Return the [x, y] coordinate for the center point of the cell that contains the specified text.  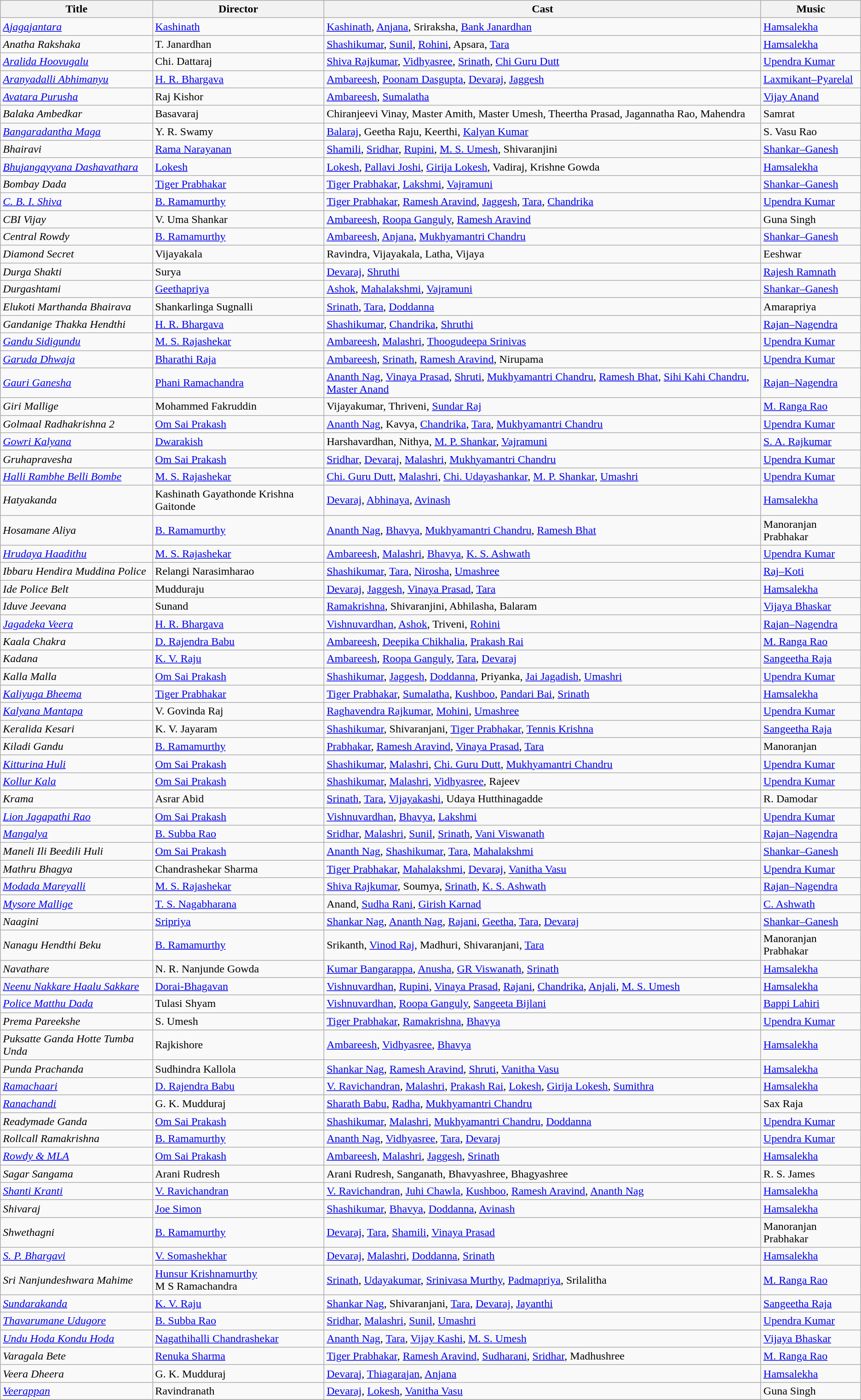
Amarapriya [810, 307]
Sunand [238, 606]
Ashok, Mahalakshmi, Vajramuni [543, 289]
Sharath Babu, Radha, Mukhyamantri Chandru [543, 1103]
Punda Prachanda [76, 1069]
Kollur Kala [76, 781]
R. Damodar [810, 799]
Garuda Dhwaja [76, 359]
Veera Dheera [76, 1373]
Aranyadalli Abhimanyu [76, 79]
Kalla Malla [76, 676]
Shashikumar, Malashri, Chi. Guru Dutt, Mukhyamantri Chandru [543, 764]
Vishnuvardhan, Rupini, Vinaya Prasad, Rajani, Chandrika, Anjali, M. S. Umesh [543, 986]
Ranachandi [76, 1103]
Title [76, 9]
Bombay Dada [76, 184]
Shashikumar, Malashri, Mukhyamantri Chandru, Doddanna [543, 1121]
Elukoti Marthanda Bhairava [76, 307]
Geethapriya [238, 289]
Gowri Kalyana [76, 441]
Ambareesh, Anjana, Mukhyamantri Chandru [543, 237]
Varagala Bete [76, 1356]
Ambareesh, Malashri, Bhavya, K. S. Ashwath [543, 554]
Shankar Nag, Ramesh Aravind, Shruti, Vanitha Vasu [543, 1069]
Arani Rudresh, Sanganath, Bhavyashree, Bhagyashree [543, 1174]
S. Vasu Rao [810, 131]
Gandu Sidigundu [76, 342]
Devaraj, Jaggesh, Vinaya Prasad, Tara [543, 589]
Samrat [810, 114]
Shiva Rajkumar, Soumya, Srinath, K. S. Ashwath [543, 886]
R. S. James [810, 1174]
Kumar Bangarappa, Anusha, GR Viswanath, Srinath [543, 969]
Prabhakar, Ramesh Aravind, Vinaya Prasad, Tara [543, 746]
Ramakrishna, Shivaranjini, Abhilasha, Balaram [543, 606]
Shankar Nag, Ananth Nag, Rajani, Geetha, Tara, Devaraj [543, 921]
Shivaraj [76, 1209]
Kashinath, Anjana, Sriraksha, Bank Janardhan [543, 27]
Shashikumar, Shivaranjani, Tiger Prabhakar, Tennis Krishna [543, 729]
Kitturina Huli [76, 764]
Sripriya [238, 921]
Sridhar, Malashri, Sunil, Srinath, Vani Viswanath [543, 834]
Chi. Dattaraj [238, 62]
Hosamane Aliya [76, 530]
Asrar Abid [238, 799]
Lokesh, Pallavi Joshi, Girija Lokesh, Vadiraj, Krishne Gowda [543, 166]
V. Ravichandran, Juhi Chawla, Kushboo, Ramesh Aravind, Ananth Nag [543, 1191]
Ananth Nag, Vinaya Prasad, Shruti, Mukhyamantri Chandru, Ramesh Bhat, Sihi Kahi Chandru, Master Anand [543, 383]
Harshavardhan, Nithya, M. P. Shankar, Vajramuni [543, 441]
Kiladi Gandu [76, 746]
S. Umesh [238, 1021]
Raj Kishor [238, 97]
Ambareesh, Roopa Ganguly, Ramesh Aravind [543, 219]
Sundarakanda [76, 1303]
Rowdy & MLA [76, 1156]
Joe Simon [238, 1209]
V. Ravichandran [238, 1191]
Ambareesh, Deepika Chikhalia, Prakash Rai [543, 641]
Ananth Nag, Bhavya, Mukhyamantri Chandru, Ramesh Bhat [543, 530]
CBI Vijay [76, 219]
Cast [543, 9]
Shashikumar, Tara, Nirosha, Umashree [543, 571]
Shanti Kranti [76, 1191]
Undu Hoda Kondu Hoda [76, 1338]
Srikanth, Vinod Raj, Madhuri, Shivaranjani, Tara [543, 945]
Diamond Secret [76, 254]
Tiger Prabhakar, Mahalakshmi, Devaraj, Vanitha Vasu [543, 869]
Sudhindra Kallola [238, 1069]
Lokesh [238, 166]
Iduve Jeevana [76, 606]
Bangaradantha Maga [76, 131]
Kashinath Gayathonde Krishna Gaitonde [238, 500]
Arani Rudresh [238, 1174]
Hrudaya Haadithu [76, 554]
Rajesh Ramnath [810, 272]
Vijayakala [238, 254]
V. Ravichandran, Malashri, Prakash Rai, Lokesh, Girija Lokesh, Sumithra [543, 1086]
Shashikumar, Malashri, Vidhyasree, Rajeev [543, 781]
Mysore Mallige [76, 904]
Golmaal Radhakrishna 2 [76, 424]
Ambareesh, Sumalatha [543, 97]
Ananth Nag, Vidhyasree, Tara, Devaraj [543, 1139]
Manoranjan [810, 746]
Kadana [76, 659]
Y. R. Swamy [238, 131]
Devaraj, Malashri, Doddanna, Srinath [543, 1256]
Ambareesh, Vidhyasree, Bhavya [543, 1045]
Tulasi Shyam [238, 1004]
Ambareesh, Malashri, Thoogudeepa Srinivas [543, 342]
Gandanige Thakka Hendthi [76, 324]
Vishnuvardhan, Roopa Ganguly, Sangeeta Bijlani [543, 1004]
Shashikumar, Chandrika, Shruthi [543, 324]
Naagini [76, 921]
Aralida Hoovugalu [76, 62]
T. Janardhan [238, 44]
Balaka Ambedkar [76, 114]
V. Govinda Raj [238, 711]
Gauri Ganesha [76, 383]
Modada Mareyalli [76, 886]
Durga Shakti [76, 272]
Ambareesh, Poonam Dasgupta, Devaraj, Jaggesh [543, 79]
Relangi Narasimharao [238, 571]
Jagadeka Veera [76, 624]
Sax Raja [810, 1103]
Balaraj, Geetha Raju, Keerthi, Kalyan Kumar [543, 131]
Tiger Prabhakar, Ramesh Aravind, Jaggesh, Tara, Chandrika [543, 201]
V. Uma Shankar [238, 219]
Director [238, 9]
Mohammed Fakruddin [238, 406]
Keralida Kesari [76, 729]
Ambareesh, Malashri, Jaggesh, Srinath [543, 1156]
Police Matthu Dada [76, 1004]
Maneli Ili Beedili Huli [76, 851]
N. R. Nanjunde Gowda [238, 969]
Ambareesh, Srinath, Ramesh Aravind, Nirupama [543, 359]
Sri Nanjundeshwara Mahime [76, 1280]
Devaraj, Lokesh, Vanitha Vasu [543, 1391]
Vishnuvardhan, Ashok, Triveni, Rohini [543, 624]
Ananth Nag, Kavya, Chandrika, Tara, Mukhyamantri Chandru [543, 424]
Mudduraju [238, 589]
Dorai-Bhagavan [238, 986]
Shwethagni [76, 1232]
Basavaraj [238, 114]
Gruhapravesha [76, 459]
Krama [76, 799]
Thavarumane Udugore [76, 1321]
Giri Mallige [76, 406]
S. P. Bhargavi [76, 1256]
Tiger Prabhakar, Sumalatha, Kushboo, Pandari Bai, Srinath [543, 694]
Bhairavi [76, 149]
Kalyana Mantapa [76, 711]
Kaala Chakra [76, 641]
Laxmikant–Pyarelal [810, 79]
Shashikumar, Bhavya, Doddanna, Avinash [543, 1209]
Rollcall Ramakrishna [76, 1139]
Bharathi Raja [238, 359]
Ananth Nag, Shashikumar, Tara, Mahalakshmi [543, 851]
T. S. Nagabharana [238, 904]
Chandrashekar Sharma [238, 869]
Ibbaru Hendira Muddina Police [76, 571]
V. Somashekhar [238, 1256]
Bappi Lahiri [810, 1004]
Shiva Rajkumar, Vidhyasree, Srinath, Chi Guru Dutt [543, 62]
Anand, Sudha Rani, Girish Karnad [543, 904]
Ravindranath [238, 1391]
Music [810, 9]
Devaraj, Tara, Shamili, Vinaya Prasad [543, 1232]
C. Ashwath [810, 904]
Shamili, Sridhar, Rupini, M. S. Umesh, Shivaranjini [543, 149]
Neenu Nakkare Haalu Sakkare [76, 986]
Srinath, Tara, Vijayakashi, Udaya Hutthinagadde [543, 799]
Central Rowdy [76, 237]
Eeshwar [810, 254]
Kaliyuga Bheema [76, 694]
Puksatte Ganda Hotte Tumba Unda [76, 1045]
Raghavendra Rajkumar, Mohini, Umashree [543, 711]
Sagar Sangama [76, 1174]
Hatyakanda [76, 500]
Rajkishore [238, 1045]
Readymade Ganda [76, 1121]
Surya [238, 272]
Halli Rambhe Belli Bombe [76, 476]
K. V. Jayaram [238, 729]
Tiger Prabhakar, Lakshmi, Vajramuni [543, 184]
Shashikumar, Jaggesh, Doddanna, Priyanka, Jai Jagadish, Umashri [543, 676]
Vijayakumar, Thriveni, Sundar Raj [543, 406]
Bhujangayyana Dashavathara [76, 166]
Ambareesh, Roopa Ganguly, Tara, Devaraj [543, 659]
Ide Police Belt [76, 589]
Shashikumar, Sunil, Rohini, Apsara, Tara [543, 44]
Vijay Anand [810, 97]
Anatha Rakshaka [76, 44]
Kashinath [238, 27]
S. A. Rajkumar [810, 441]
Ramachaari [76, 1086]
Shankarlinga Sugnalli [238, 307]
Hunsur Krishnamurthy M S Ramachandra [238, 1280]
Shankar Nag, Shivaranjani, Tara, Devaraj, Jayanthi [543, 1303]
Chi. Guru Dutt, Malashri, Chi. Udayashankar, M. P. Shankar, Umashri [543, 476]
Srinath, Tara, Doddanna [543, 307]
Chiranjeevi Vinay, Master Amith, Master Umesh, Theertha Prasad, Jagannatha Rao, Mahendra [543, 114]
Renuka Sharma [238, 1356]
Devaraj, Abhinaya, Avinash [543, 500]
Devaraj, Shruthi [543, 272]
Phani Ramachandra [238, 383]
Vishnuvardhan, Bhavya, Lakshmi [543, 816]
Mathru Bhagya [76, 869]
Sridhar, Devaraj, Malashri, Mukhyamantri Chandru [543, 459]
Dwarakish [238, 441]
Navathare [76, 969]
Nagathihalli Chandrashekar [238, 1338]
Sridhar, Malashri, Sunil, Umashri [543, 1321]
Prema Pareekshe [76, 1021]
Nanagu Hendthi Beku [76, 945]
C. B. I. Shiva [76, 201]
Ajagajantara [76, 27]
Tiger Prabhakar, Ramesh Aravind, Sudharani, Sridhar, Madhushree [543, 1356]
Devaraj, Thiagarajan, Anjana [543, 1373]
Mangalya [76, 834]
Ravindra, Vijayakala, Latha, Vijaya [543, 254]
Avatara Purusha [76, 97]
Lion Jagapathi Rao [76, 816]
Ananth Nag, Tara, Vijay Kashi, M. S. Umesh [543, 1338]
Veerappan [76, 1391]
Srinath, Udayakumar, Srinivasa Murthy, Padmapriya, Srilalitha [543, 1280]
Durgashtami [76, 289]
Raj–Koti [810, 571]
Rama Narayanan [238, 149]
Tiger Prabhakar, Ramakrishna, Bhavya [543, 1021]
